Output the (x, y) coordinate of the center of the cell containing the given text.  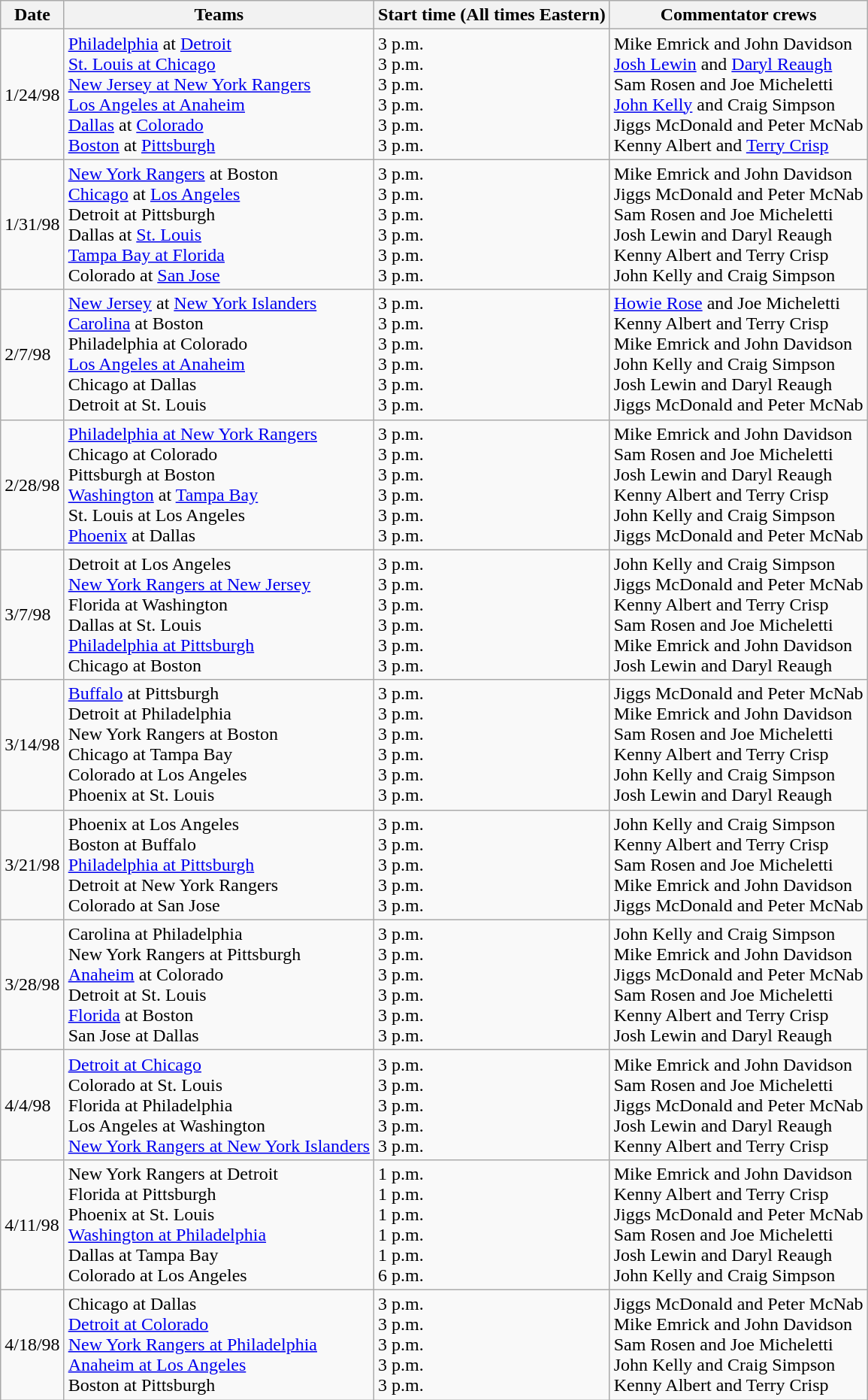
4/18/98 (32, 1344)
Philadelphia at New York RangersChicago at ColoradoPittsburgh at BostonWashington at Tampa BaySt. Louis at Los AngelesPhoenix at Dallas (219, 484)
4/4/98 (32, 1105)
4/11/98 (32, 1224)
1/31/98 (32, 224)
Start time (All times Eastern) (492, 15)
1 p.m.1 p.m.1 p.m.1 p.m.1 p.m.6 p.m. (492, 1224)
Commentator crews (738, 15)
Teams (219, 15)
Philadelphia at DetroitSt. Louis at ChicagoNew Jersey at New York RangersLos Angeles at AnaheimDallas at ColoradoBoston at Pittsburgh (219, 95)
2/28/98 (32, 484)
Jiggs McDonald and Peter McNabMike Emrick and John DavidsonSam Rosen and Joe MichelettiJohn Kelly and Craig SimpsonKenny Albert and Terry Crisp (738, 1344)
New Jersey at New York IslandersCarolina at BostonPhiladelphia at ColoradoLos Angeles at AnaheimChicago at DallasDetroit at St. Louis (219, 355)
Phoenix at Los AngelesBoston at BuffaloPhiladelphia at PittsburghDetroit at New York RangersColorado at San Jose (219, 865)
1/24/98 (32, 95)
New York Rangers at BostonChicago at Los AngelesDetroit at PittsburghDallas at St. LouisTampa Bay at FloridaColorado at San Jose (219, 224)
Mike Emrick and John DavidsonSam Rosen and Joe MichelettiJiggs McDonald and Peter McNabJosh Lewin and Daryl ReaughKenny Albert and Terry Crisp (738, 1105)
3/28/98 (32, 985)
Detroit at Los AngelesNew York Rangers at New JerseyFlorida at WashingtonDallas at St. LouisPhiladelphia at PittsburghChicago at Boston (219, 615)
John Kelly and Craig SimpsonKenny Albert and Terry CrispSam Rosen and Joe MichelettiMike Emrick and John DavidsonJiggs McDonald and Peter McNab (738, 865)
Buffalo at PittsburghDetroit at PhiladelphiaNew York Rangers at BostonChicago at Tampa BayColorado at Los AngelesPhoenix at St. Louis (219, 744)
3/21/98 (32, 865)
3/14/98 (32, 744)
New York Rangers at DetroitFlorida at PittsburghPhoenix at St. LouisWashington at PhiladelphiaDallas at Tampa BayColorado at Los Angeles (219, 1224)
Carolina at PhiladelphiaNew York Rangers at PittsburghAnaheim at ColoradoDetroit at St. LouisFlorida at BostonSan Jose at Dallas (219, 985)
Date (32, 15)
Chicago at DallasDetroit at ColoradoNew York Rangers at PhiladelphiaAnaheim at Los AngelesBoston at Pittsburgh (219, 1344)
Detroit at ChicagoColorado at St. LouisFlorida at PhiladelphiaLos Angeles at WashingtonNew York Rangers at New York Islanders (219, 1105)
2/7/98 (32, 355)
3/7/98 (32, 615)
